For the text-containing cell, return its midpoint in (x, y) coordinate format. 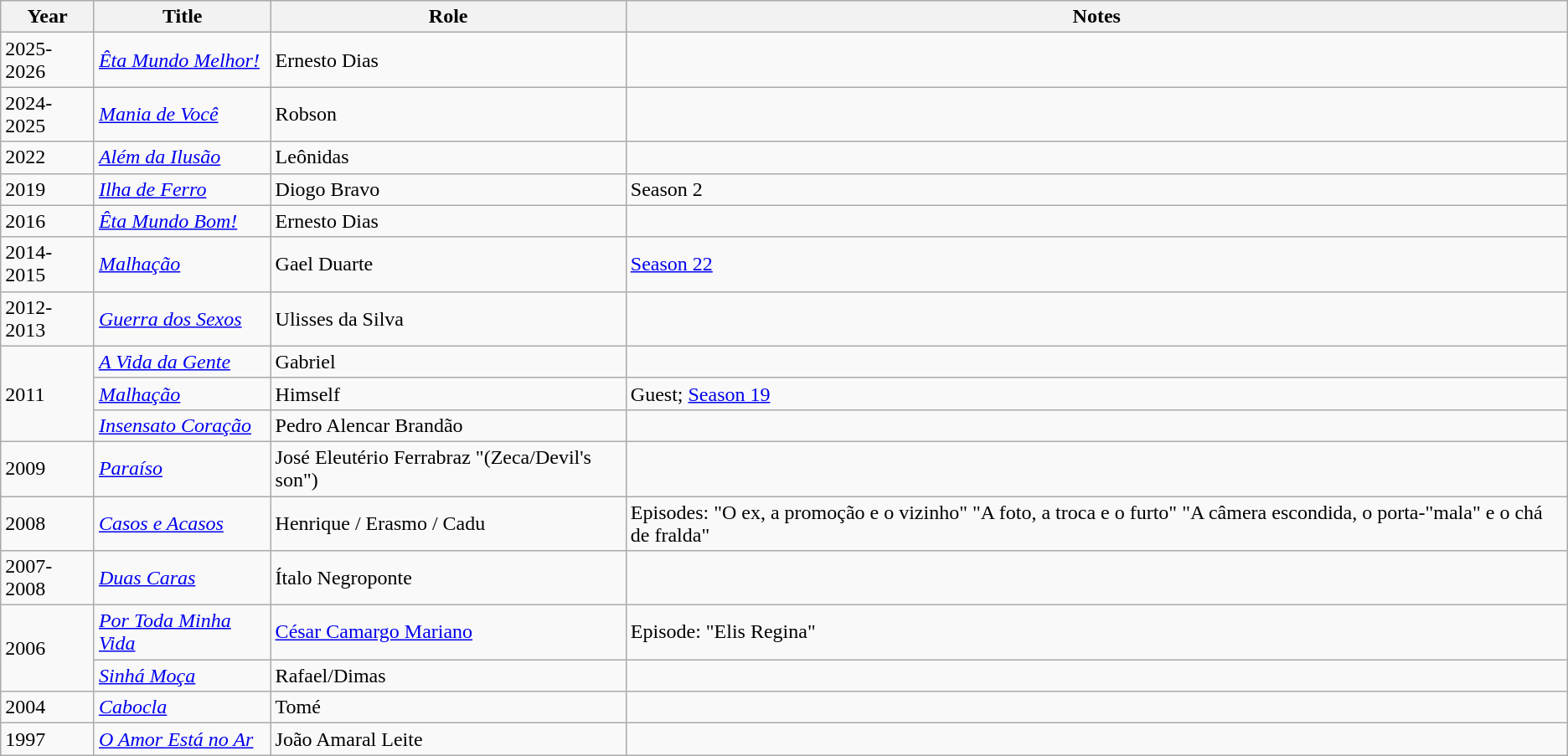
Role (448, 17)
Mania de Você (183, 114)
César Camargo Mariano (448, 633)
Além da Ilusão (183, 157)
2014-2015 (48, 265)
Gael Duarte (448, 265)
Cabocla (183, 707)
Guest; Season 19 (1096, 393)
A Vida da Gente (183, 362)
Leônidas (448, 157)
Diogo Bravo (448, 189)
2007-2008 (48, 578)
Title (183, 17)
Robson (448, 114)
Paraíso (183, 469)
Season 22 (1096, 265)
Duas Caras (183, 578)
2022 (48, 157)
2004 (48, 707)
Tomé (448, 707)
Gabriel (448, 362)
2006 (48, 648)
O Amor Está no Ar (183, 739)
2025-2026 (48, 60)
Guerra dos Sexos (183, 318)
Pedro Alencar Brandão (448, 425)
Êta Mundo Bom! (183, 221)
Insensato Coração (183, 425)
Ítalo Negroponte (448, 578)
2019 (48, 189)
João Amaral Leite (448, 739)
1997 (48, 739)
Casos e Acasos (183, 522)
2008 (48, 522)
2009 (48, 469)
2016 (48, 221)
Sinhá Moça (183, 676)
2012-2013 (48, 318)
Himself (448, 393)
2011 (48, 393)
Episodes: "O ex, a promoção e o vizinho" "A foto, a troca e o furto" "A câmera escondida, o porta-"mala" e o chá de fralda" (1096, 522)
Êta Mundo Melhor! (183, 60)
Henrique / Erasmo / Cadu (448, 522)
Notes (1096, 17)
2024-2025 (48, 114)
Ulisses da Silva (448, 318)
Year (48, 17)
Rafael/Dimas (448, 676)
José Eleutério Ferrabraz "(Zeca/Devil's son") (448, 469)
Episode: "Elis Regina" (1096, 633)
Por Toda Minha Vida (183, 633)
Ilha de Ferro (183, 189)
Season 2 (1096, 189)
